Output the [X, Y] coordinate of the center of the cell containing the given text.  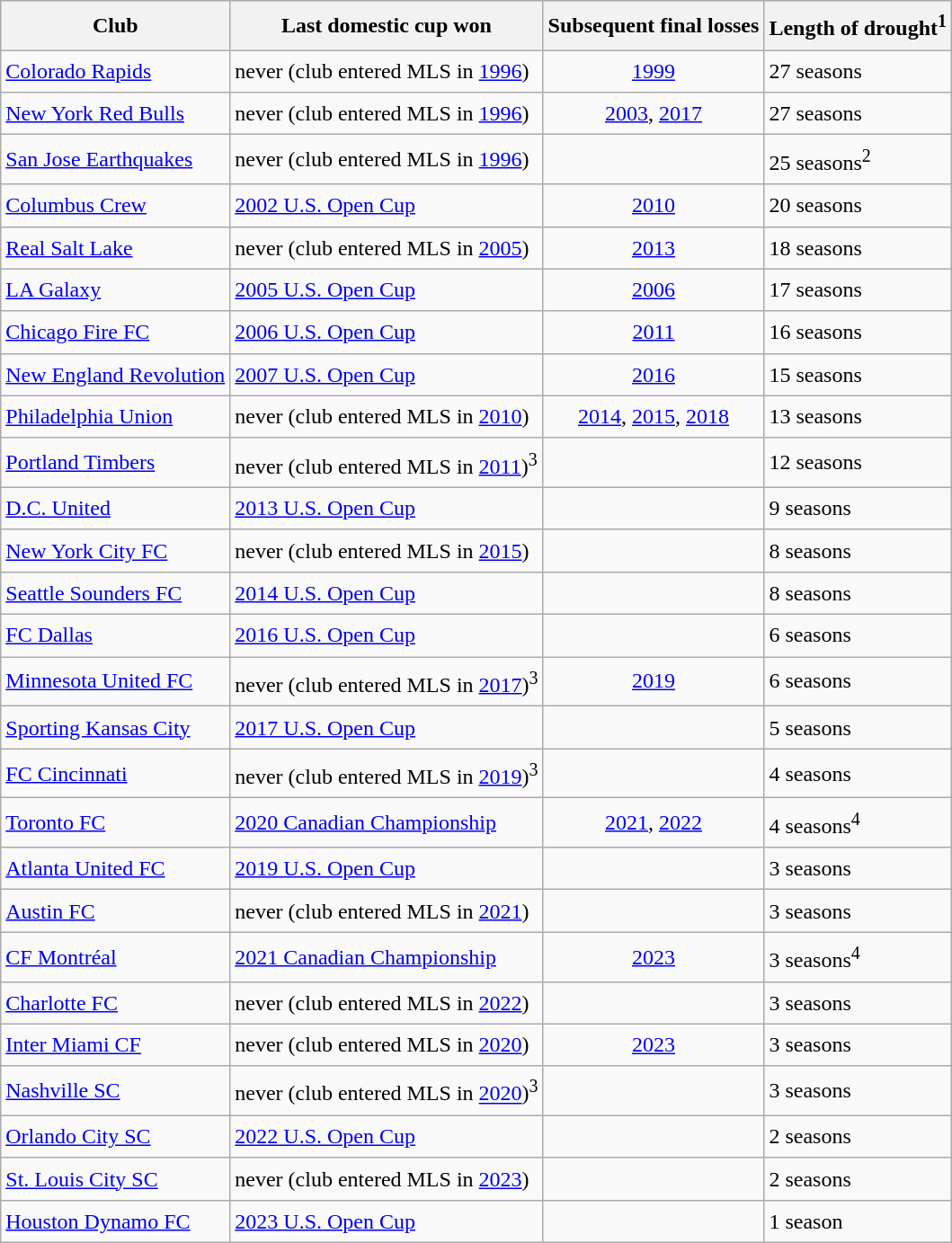
never (club entered MLS in 2021) [387, 911]
Chicago Fire FC [115, 333]
2019 U.S. Open Cup [387, 868]
12 seasons [858, 462]
2016 [654, 374]
Toronto FC [115, 823]
2006 [654, 289]
D.C. United [115, 509]
never (club entered MLS in 2020) [387, 1044]
4 seasons [858, 773]
never (club entered MLS in 2010) [387, 417]
18 seasons [858, 248]
San Jose Earthquakes [115, 160]
never (club entered MLS in 2011)3 [387, 462]
New York Red Bulls [115, 113]
2023 U.S. Open Cup [387, 1221]
2021, 2022 [654, 823]
2014 U.S. Open Cup [387, 593]
Seattle Sounders FC [115, 593]
2013 [654, 248]
Columbus Crew [115, 205]
New England Revolution [115, 374]
17 seasons [858, 289]
25 seasons2 [858, 160]
Houston Dynamo FC [115, 1221]
2006 U.S. Open Cup [387, 333]
2013 U.S. Open Cup [387, 509]
CF Montréal [115, 956]
Minnesota United FC [115, 681]
1999 [654, 72]
LA Galaxy [115, 289]
2002 U.S. Open Cup [387, 205]
13 seasons [858, 417]
Austin FC [115, 911]
4 seasons4 [858, 823]
Club [115, 25]
never (club entered MLS in 2017)3 [387, 681]
2014, 2015, 2018 [654, 417]
16 seasons [858, 333]
Orlando City SC [115, 1136]
2010 [654, 205]
Inter Miami CF [115, 1044]
Colorado Rapids [115, 72]
New York City FC [115, 550]
Portland Timbers [115, 462]
St. Louis City SC [115, 1179]
Philadelphia Union [115, 417]
FC Dallas [115, 636]
FC Cincinnati [115, 773]
never (club entered MLS in 2020)3 [387, 1091]
2007 U.S. Open Cup [387, 374]
2020 Canadian Championship [387, 823]
Last domestic cup won [387, 25]
1 season [858, 1221]
2003, 2017 [654, 113]
Charlotte FC [115, 1003]
2005 U.S. Open Cup [387, 289]
9 seasons [858, 509]
never (club entered MLS in 2019)3 [387, 773]
3 seasons4 [858, 956]
2011 [654, 333]
2017 U.S. Open Cup [387, 728]
Length of drought1 [858, 25]
5 seasons [858, 728]
never (club entered MLS in 2022) [387, 1003]
Real Salt Lake [115, 248]
Sporting Kansas City [115, 728]
2016 U.S. Open Cup [387, 636]
2022 U.S. Open Cup [387, 1136]
Atlanta United FC [115, 868]
Subsequent final losses [654, 25]
20 seasons [858, 205]
never (club entered MLS in 2005) [387, 248]
2019 [654, 681]
15 seasons [858, 374]
2021 Canadian Championship [387, 956]
Nashville SC [115, 1091]
never (club entered MLS in 2023) [387, 1179]
never (club entered MLS in 2015) [387, 550]
